Locate the cell with the specified text and output its [x, y] center coordinate. 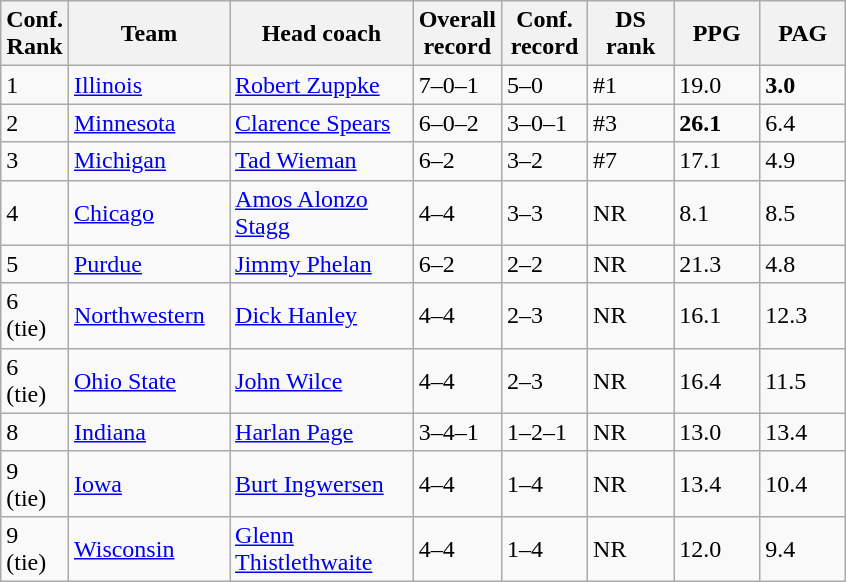
2–2 [544, 264]
16.4 [717, 380]
DSrank [631, 34]
1 [35, 85]
PAG [803, 34]
Harlan Page [322, 432]
Conf. Rank [35, 34]
Clarence Spears [322, 123]
8.1 [717, 212]
#7 [631, 161]
Robert Zuppke [322, 85]
Overall record [457, 34]
7–0–1 [457, 85]
4 [35, 212]
2 [35, 123]
3–2 [544, 161]
Glenn Thistlethwaite [322, 548]
21.3 [717, 264]
6–0–2 [457, 123]
#3 [631, 123]
4.9 [803, 161]
Burt Ingwersen [322, 484]
12.0 [717, 548]
4.8 [803, 264]
Jimmy Phelan [322, 264]
9.4 [803, 548]
13.0 [717, 432]
11.5 [803, 380]
Tad Wieman [322, 161]
6.4 [803, 123]
Indiana [148, 432]
19.0 [717, 85]
3–4–1 [457, 432]
Iowa [148, 484]
17.1 [717, 161]
Michigan [148, 161]
Head coach [322, 34]
5–0 [544, 85]
Amos Alonzo Stagg [322, 212]
Dick Hanley [322, 316]
8.5 [803, 212]
John Wilce [322, 380]
3 [35, 161]
12.3 [803, 316]
Chicago [148, 212]
Minnesota [148, 123]
PPG [717, 34]
26.1 [717, 123]
Ohio State [148, 380]
10.4 [803, 484]
1–2–1 [544, 432]
3–0–1 [544, 123]
Purdue [148, 264]
3.0 [803, 85]
#1 [631, 85]
Northwestern [148, 316]
5 [35, 264]
16.1 [717, 316]
8 [35, 432]
Illinois [148, 85]
3–3 [544, 212]
Wisconsin [148, 548]
Conf. record [544, 34]
Team [148, 34]
